Search for the cell housing the specified text and yield its [x, y] center coordinate. 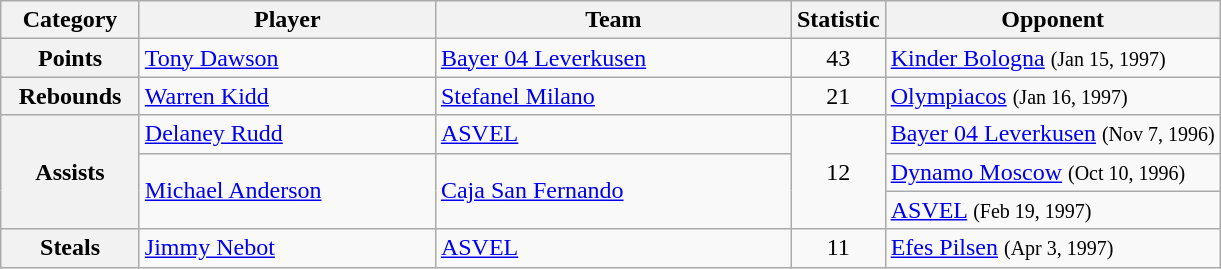
Michael Anderson [287, 191]
Caja San Fernando [613, 191]
Dynamo Moscow (Oct 10, 1996) [1052, 172]
ASVEL (Feb 19, 1997) [1052, 210]
Player [287, 20]
Efes Pilsen (Apr 3, 1997) [1052, 248]
Warren Kidd [287, 96]
21 [838, 96]
Rebounds [70, 96]
Team [613, 20]
Steals [70, 248]
Stefanel Milano [613, 96]
Assists [70, 172]
Kinder Bologna (Jan 15, 1997) [1052, 58]
43 [838, 58]
Olympiacos (Jan 16, 1997) [1052, 96]
Category [70, 20]
Bayer 04 Leverkusen [613, 58]
Bayer 04 Leverkusen (Nov 7, 1996) [1052, 134]
Jimmy Nebot [287, 248]
Points [70, 58]
11 [838, 248]
Delaney Rudd [287, 134]
Statistic [838, 20]
Opponent [1052, 20]
12 [838, 172]
Tony Dawson [287, 58]
